Search for the cell housing the specified text and yield its [x, y] center coordinate. 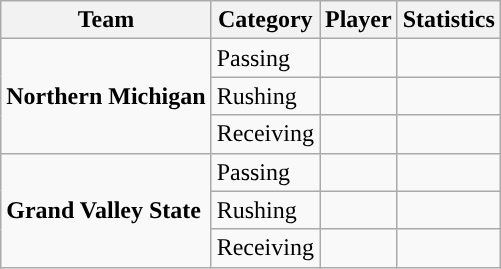
Grand Valley State [106, 210]
Statistics [448, 20]
Team [106, 20]
Category [265, 20]
Northern Michigan [106, 96]
Player [359, 20]
